Capture the cell that displays the provided text and extract its [x, y] central coordinate. 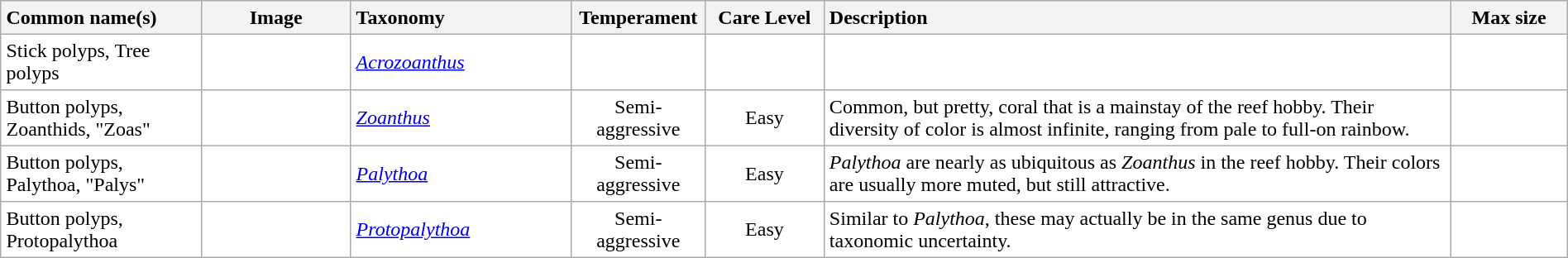
Button polyps, Protopalythoa [101, 230]
Temperament [638, 17]
Similar to Palythoa, these may actually be in the same genus due to taxonomic uncertainty. [1137, 230]
Stick polyps, Tree polyps [101, 62]
Description [1137, 17]
Care Level [764, 17]
Palythoa [461, 174]
Acrozoanthus [461, 62]
Palythoa are nearly as ubiquitous as Zoanthus in the reef hobby. Their colors are usually more muted, but still attractive. [1137, 174]
Zoanthus [461, 118]
Image [275, 17]
Common name(s) [101, 17]
Common, but pretty, coral that is a mainstay of the reef hobby. Their diversity of color is almost infinite, ranging from pale to full-on rainbow. [1137, 118]
Button polyps, Zoanthids, "Zoas" [101, 118]
Button polyps, Palythoa, "Palys" [101, 174]
Max size [1508, 17]
Taxonomy [461, 17]
Protopalythoa [461, 230]
